Extract the (x, y) coordinate from the center of the cell holding the provided text.  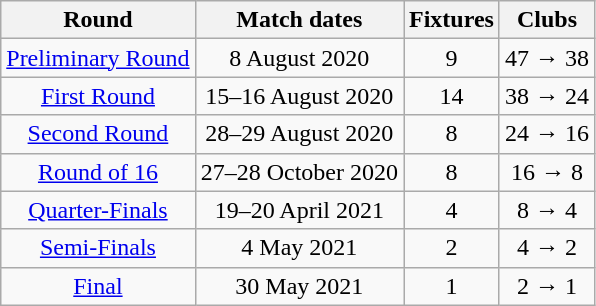
15–16 August 2020 (299, 96)
Preliminary Round (98, 58)
Round of 16 (98, 172)
9 (452, 58)
Second Round (98, 134)
Match dates (299, 20)
8 August 2020 (299, 58)
Final (98, 286)
2 → 1 (546, 286)
4 May 2021 (299, 248)
16 → 8 (546, 172)
2 (452, 248)
27–28 October 2020 (299, 172)
38 → 24 (546, 96)
47 → 38 (546, 58)
4 (452, 210)
First Round (98, 96)
14 (452, 96)
30 May 2021 (299, 286)
28–29 August 2020 (299, 134)
24 → 16 (546, 134)
8 → 4 (546, 210)
4 → 2 (546, 248)
Quarter-Finals (98, 210)
Round (98, 20)
Semi-Finals (98, 248)
1 (452, 286)
Clubs (546, 20)
Fixtures (452, 20)
19–20 April 2021 (299, 210)
